Locate the cell with the specified text and output its (X, Y) center coordinate. 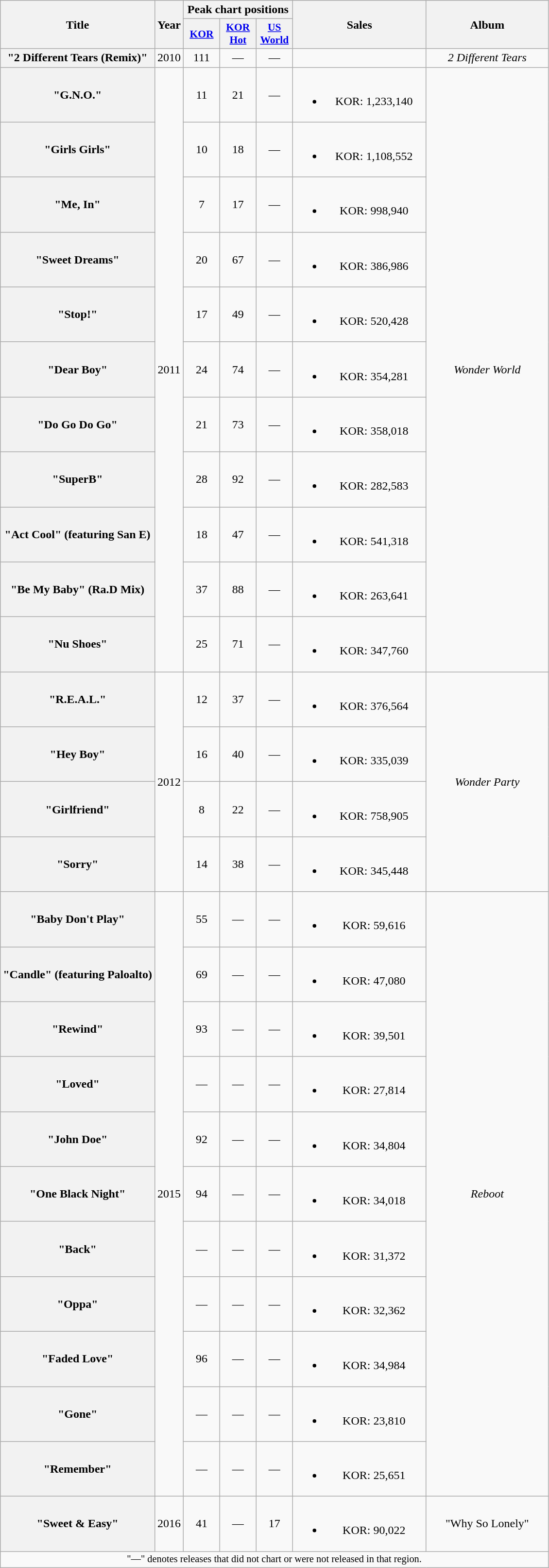
"2 Different Tears (Remix)" (78, 58)
28 (202, 479)
20 (202, 260)
KOR: 263,641 (360, 589)
88 (238, 589)
"Baby Don't Play" (78, 919)
KOR: 386,986 (360, 260)
2015 (169, 1194)
67 (238, 260)
KOR: 335,039 (360, 755)
KOR: 376,564 (360, 699)
KOR: 1,108,552 (360, 150)
KOR (202, 34)
KOR: 34,804 (360, 1139)
2016 (169, 1524)
71 (238, 645)
"John Doe" (78, 1139)
"Faded Love" (78, 1358)
Peak chart positions (238, 10)
KOR: 520,428 (360, 314)
"Candle" (featuring Paloalto) (78, 974)
"Do Go Do Go" (78, 424)
"Be My Baby" (Ra.D Mix) (78, 589)
USWorld (274, 34)
Sales (360, 24)
KOR: 31,372 (360, 1249)
"G.N.O." (78, 94)
16 (202, 755)
KOR: 282,583 (360, 479)
40 (238, 755)
"—" denotes releases that did not chart or were not released in that region. (274, 1560)
KOR: 34,984 (360, 1358)
KOR: 47,080 (360, 974)
KOR: 27,814 (360, 1084)
"One Black Night" (78, 1194)
Wonder Party (487, 782)
"Stop!" (78, 314)
KORHot (238, 34)
KOR: 354,281 (360, 370)
"Dear Boy" (78, 370)
73 (238, 424)
41 (202, 1524)
2012 (169, 782)
"Act Cool" (featuring San E) (78, 534)
"Girlfriend" (78, 809)
KOR: 32,362 (360, 1304)
KOR: 1,233,140 (360, 94)
94 (202, 1194)
55 (202, 919)
7 (202, 204)
"Remember" (78, 1469)
24 (202, 370)
Year (169, 24)
"Gone" (78, 1414)
KOR: 345,448 (360, 864)
93 (202, 1029)
KOR: 25,651 (360, 1469)
2010 (169, 58)
"Girls Girls" (78, 150)
69 (202, 974)
"Oppa" (78, 1304)
12 (202, 699)
"Me, In" (78, 204)
96 (202, 1358)
KOR: 39,501 (360, 1029)
"Hey Boy" (78, 755)
Title (78, 24)
Reboot (487, 1194)
22 (238, 809)
8 (202, 809)
"Sweet Dreams" (78, 260)
74 (238, 370)
47 (238, 534)
"Sweet & Easy" (78, 1524)
"Back" (78, 1249)
KOR: 23,810 (360, 1414)
Wonder World (487, 370)
KOR: 90,022 (360, 1524)
2 Different Tears (487, 58)
KOR: 998,940 (360, 204)
"R.E.A.L." (78, 699)
11 (202, 94)
"Loved" (78, 1084)
"Sorry" (78, 864)
KOR: 347,760 (360, 645)
KOR: 34,018 (360, 1194)
49 (238, 314)
KOR: 358,018 (360, 424)
14 (202, 864)
Album (487, 24)
10 (202, 150)
"Rewind" (78, 1029)
25 (202, 645)
"Why So Lonely" (487, 1524)
2011 (169, 370)
KOR: 541,318 (360, 534)
111 (202, 58)
KOR: 59,616 (360, 919)
"Nu Shoes" (78, 645)
38 (238, 864)
KOR: 758,905 (360, 809)
"SuperB" (78, 479)
